For the text-containing cell, return its midpoint in [X, Y] coordinate format. 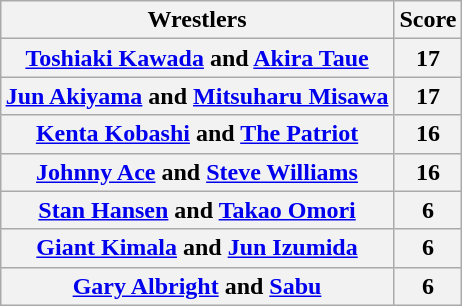
Toshiaki Kawada and Akira Taue [197, 58]
Gary Albright and Sabu [197, 286]
Score [428, 20]
Stan Hansen and Takao Omori [197, 210]
Giant Kimala and Jun Izumida [197, 248]
Jun Akiyama and Mitsuharu Misawa [197, 96]
Johnny Ace and Steve Williams [197, 172]
Kenta Kobashi and The Patriot [197, 134]
Wrestlers [197, 20]
